Provide the [x, y] coordinate of the cell's center where the given text is located.  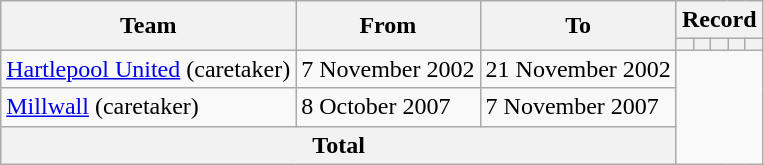
To [578, 26]
Total [339, 145]
Record [719, 20]
8 October 2007 [388, 107]
Team [148, 26]
From [388, 26]
Hartlepool United (caretaker) [148, 69]
21 November 2002 [578, 69]
7 November 2007 [578, 107]
Millwall (caretaker) [148, 107]
7 November 2002 [388, 69]
